Detect which cell encompasses the target text, then output its (X, Y) center coordinate. 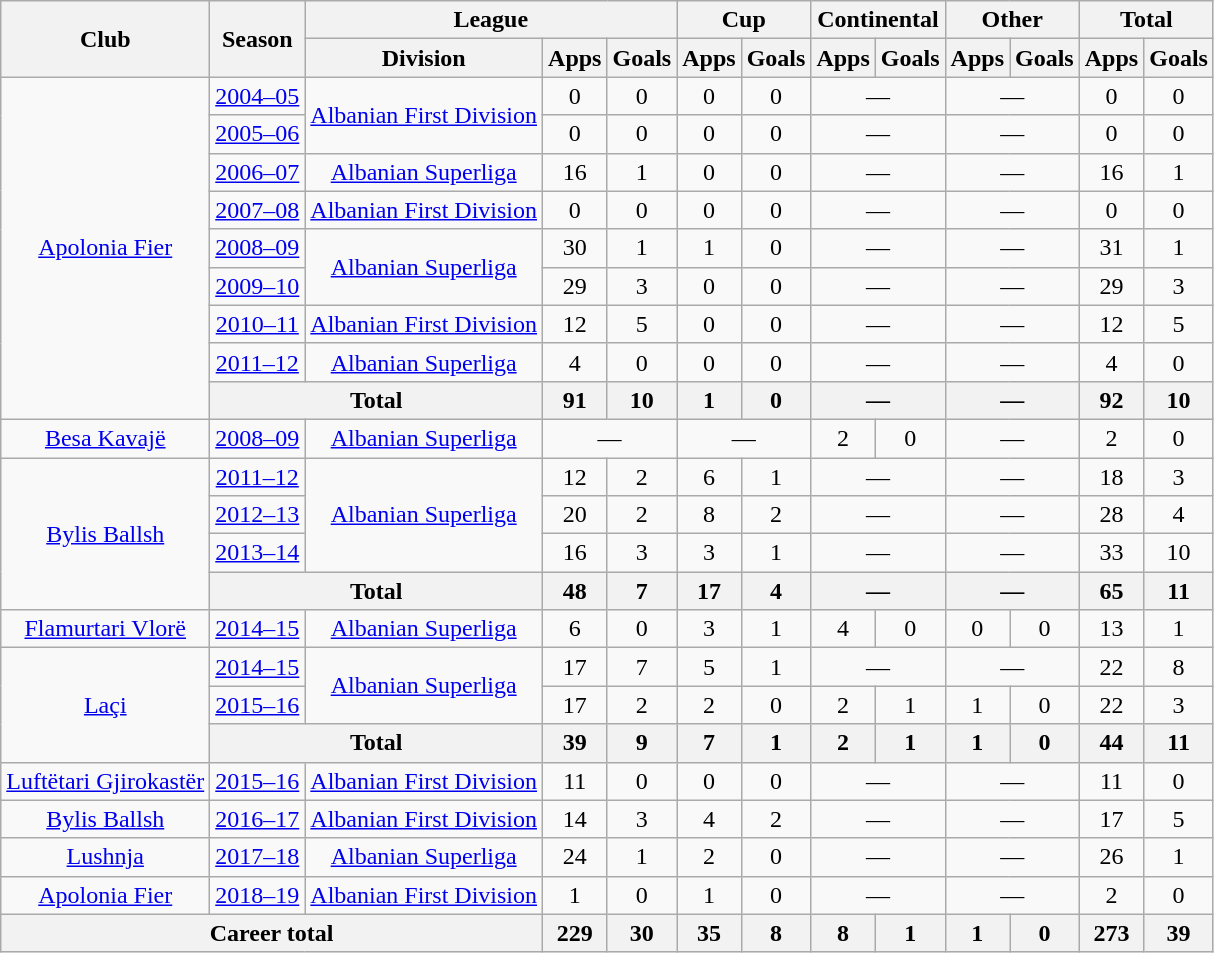
Club (106, 39)
Division (424, 58)
24 (575, 857)
35 (709, 933)
20 (575, 515)
44 (1111, 743)
31 (1111, 248)
Laçi (106, 705)
Continental (878, 20)
33 (1111, 553)
Lushnja (106, 857)
2006–07 (258, 172)
28 (1111, 515)
Luftëtari Gjirokastër (106, 781)
273 (1111, 933)
2010–11 (258, 324)
2007–08 (258, 210)
Other (1012, 20)
18 (1111, 477)
2018–19 (258, 895)
Besa Kavajë (106, 438)
48 (575, 591)
Flamurtari Vlorë (106, 629)
92 (1111, 400)
13 (1111, 629)
2009–10 (258, 286)
2013–14 (258, 553)
229 (575, 933)
2017–18 (258, 857)
91 (575, 400)
2012–13 (258, 515)
9 (642, 743)
26 (1111, 857)
Cup (744, 20)
Career total (272, 933)
League (491, 20)
Season (258, 39)
2016–17 (258, 819)
2005–06 (258, 134)
2004–05 (258, 96)
14 (575, 819)
65 (1111, 591)
